Determine the (X, Y) coordinate at the center of the cell enclosing the given text.  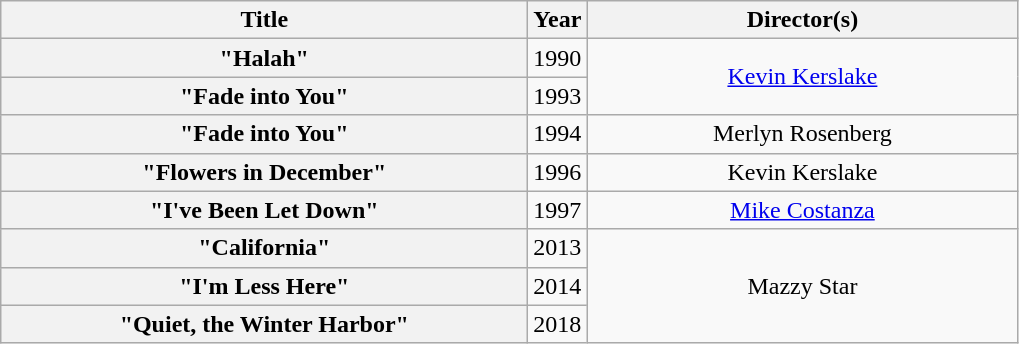
"Flowers in December" (264, 172)
2013 (558, 248)
Year (558, 20)
"I'm Less Here" (264, 286)
"Quiet, the Winter Harbor" (264, 324)
2014 (558, 286)
2018 (558, 324)
Title (264, 20)
1994 (558, 134)
"California" (264, 248)
1990 (558, 58)
Mazzy Star (802, 286)
1996 (558, 172)
Director(s) (802, 20)
Merlyn Rosenberg (802, 134)
1997 (558, 210)
"I've Been Let Down" (264, 210)
Mike Costanza (802, 210)
"Halah" (264, 58)
1993 (558, 96)
